Pinpoint the cell where the given text exists, returning its (x, y) midpoint coordinate. 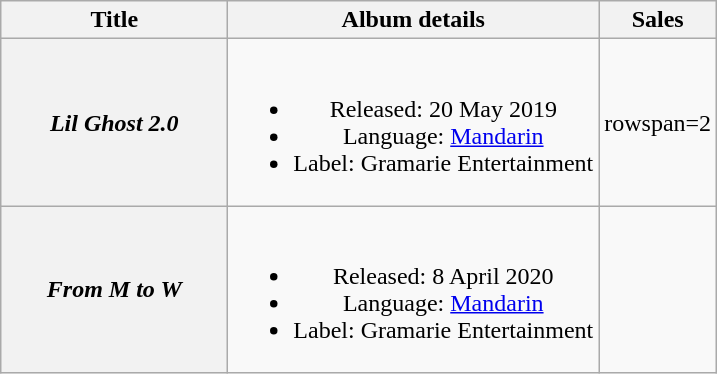
From M to W (114, 290)
Sales (658, 20)
rowspan=2 (658, 122)
Album details (414, 20)
Released: 8 April 2020Language: MandarinLabel: Gramarie Entertainment (414, 290)
Lil Ghost 2.0 (114, 122)
Released: 20 May 2019Language: MandarinLabel: Gramarie Entertainment (414, 122)
Title (114, 20)
